Scan for the cell matching the given text and deliver its (X, Y) coordinate at center. 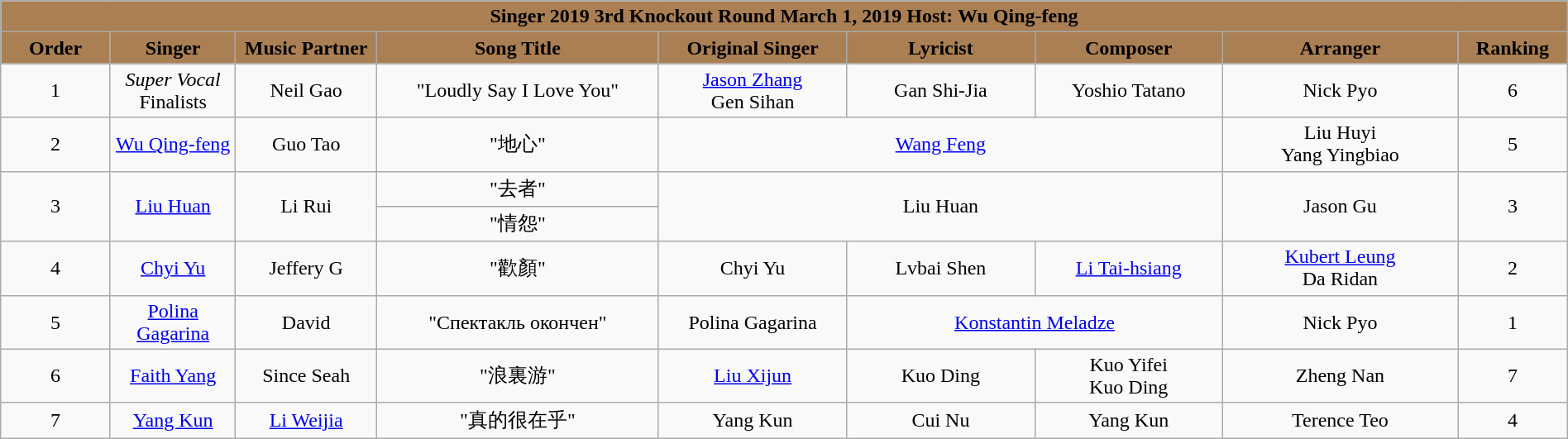
Lvbai Shen (941, 268)
David (306, 322)
"浪裏游" (518, 375)
Gan Shi-Jia (941, 91)
Kubert LeungDa Ridan (1340, 268)
Order (56, 48)
Arranger (1340, 48)
Li Weijia (306, 420)
Neil Gao (306, 91)
Jason ZhangGen Sihan (753, 91)
Li Rui (306, 207)
Music Partner (306, 48)
Faith Yang (173, 375)
Liu HuyiYang Yingbiao (1340, 144)
"情怨" (518, 225)
Wu Qing-feng (173, 144)
"Loudly Say I Love You" (518, 91)
Liu Xijun (753, 375)
Yoshio Tatano (1128, 91)
Zheng Nan (1340, 375)
Original Singer (753, 48)
"去者" (518, 188)
"地心" (518, 144)
Jason Gu (1340, 207)
Song Title (518, 48)
Konstantin Meladze (1035, 322)
Wang Feng (940, 144)
Singer (173, 48)
Guo Tao (306, 144)
"真的很在乎" (518, 420)
Composer (1128, 48)
Jeffery G (306, 268)
"Спектакль окончен" (518, 322)
Lyricist (941, 48)
Kuo YifeiKuo Ding (1128, 375)
Super Vocal Finalists (173, 91)
"歡顏" (518, 268)
Singer 2019 3rd Knockout Round March 1, 2019 Host: Wu Qing-feng (784, 17)
Li Tai-hsiang (1128, 268)
Kuo Ding (941, 375)
Ranking (1513, 48)
Cui Nu (941, 420)
Since Seah (306, 375)
Terence Teo (1340, 420)
